Detect which cell encompasses the target text, then output its (x, y) center coordinate. 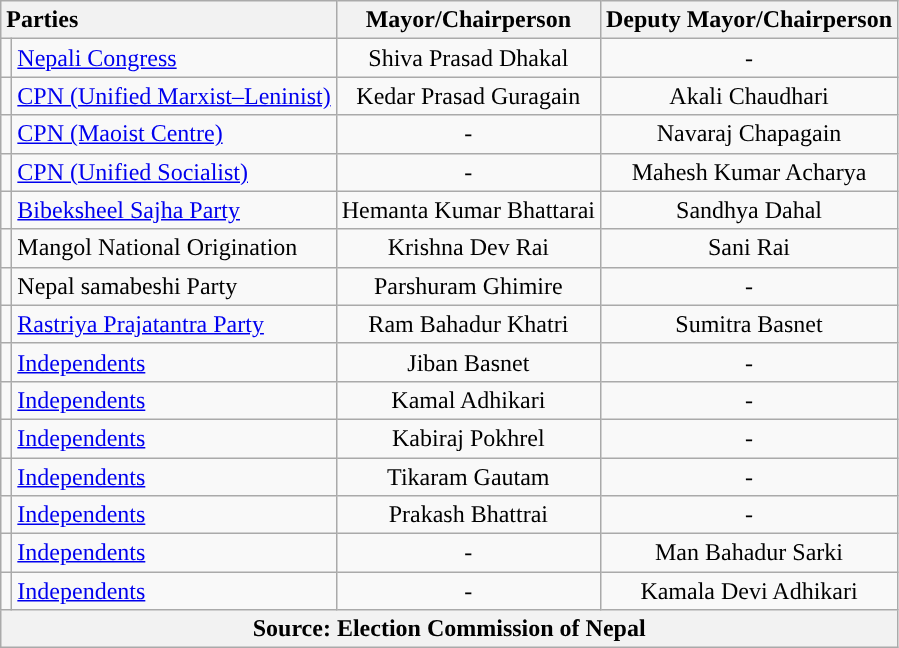
Nepal samabeshi Party (174, 286)
Prakash Bhattrai (468, 515)
Jiban Basnet (468, 362)
Parties (168, 20)
Kabiraj Pokhrel (468, 438)
Kamal Adhikari (468, 400)
CPN (Unified Socialist) (174, 172)
CPN (Unified Marxist–Leninist) (174, 96)
Parshuram Ghimire (468, 286)
Deputy Mayor/Chairperson (748, 20)
Navaraj Chapagain (748, 134)
Tikaram Gautam (468, 477)
Sani Rai (748, 248)
Shiva Prasad Dhakal (468, 58)
Hemanta Kumar Bhattarai (468, 210)
Sumitra Basnet (748, 324)
Bibeksheel Sajha Party (174, 210)
Mahesh Kumar Acharya (748, 172)
Source: Election Commission of Nepal (450, 629)
Ram Bahadur Khatri (468, 324)
Krishna Dev Rai (468, 248)
Rastriya Prajatantra Party (174, 324)
Akali Chaudhari (748, 96)
Kamala Devi Adhikari (748, 591)
Kedar Prasad Guragain (468, 96)
Sandhya Dahal (748, 210)
Man Bahadur Sarki (748, 553)
Nepali Congress (174, 58)
Mayor/Chairperson (468, 20)
Mangol National Origination (174, 248)
CPN (Maoist Centre) (174, 134)
